Locate the cell with the specified text and output its [X, Y] center coordinate. 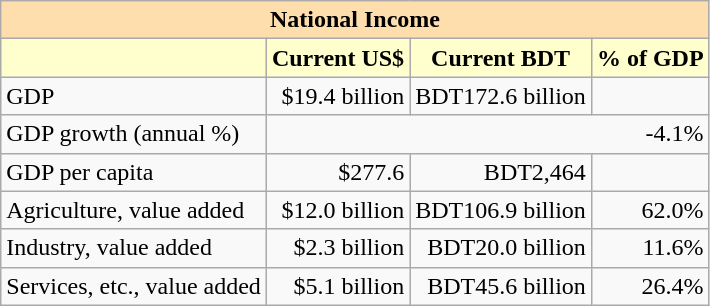
GDP [134, 96]
$2.3 billion [338, 248]
Current BDT [501, 58]
$12.0 billion [338, 210]
BDT106.9 billion [501, 210]
$5.1 billion [338, 286]
-4.1% [488, 134]
BDT2,464 [501, 172]
62.0% [650, 210]
BDT45.6 billion [501, 286]
GDP per capita [134, 172]
Services, etc., value added [134, 286]
Industry, value added [134, 248]
BDT20.0 billion [501, 248]
26.4% [650, 286]
National Income [355, 20]
$19.4 billion [338, 96]
BDT172.6 billion [501, 96]
11.6% [650, 248]
Current US$ [338, 58]
% of GDP [650, 58]
$277.6 [338, 172]
Agriculture, value added [134, 210]
GDP growth (annual %) [134, 134]
